Capture the cell that displays the provided text and extract its [X, Y] central coordinate. 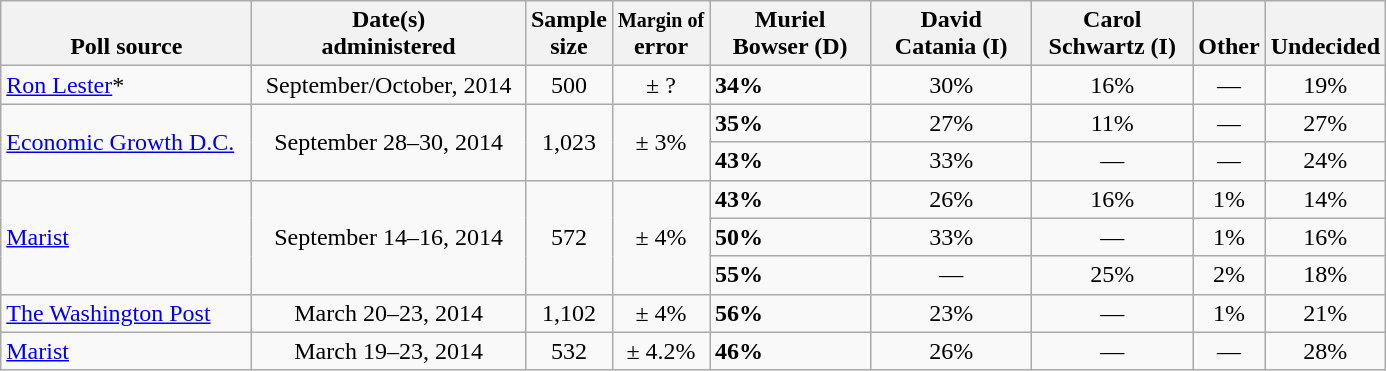
Ron Lester* [126, 85]
532 [568, 351]
24% [1325, 161]
11% [1112, 123]
18% [1325, 275]
572 [568, 237]
The Washington Post [126, 313]
September 28–30, 2014 [389, 142]
Margin oferror [660, 34]
23% [952, 313]
DavidCatania (I) [952, 34]
1,023 [568, 142]
14% [1325, 199]
Other [1229, 34]
46% [790, 351]
2% [1229, 275]
Economic Growth D.C. [126, 142]
34% [790, 85]
Undecided [1325, 34]
56% [790, 313]
March 19–23, 2014 [389, 351]
1,102 [568, 313]
Poll source [126, 34]
Date(s)administered [389, 34]
19% [1325, 85]
500 [568, 85]
28% [1325, 351]
March 20–23, 2014 [389, 313]
21% [1325, 313]
55% [790, 275]
35% [790, 123]
± 4.2% [660, 351]
25% [1112, 275]
30% [952, 85]
MurielBowser (D) [790, 34]
± 3% [660, 142]
September/October, 2014 [389, 85]
± ? [660, 85]
CarolSchwartz (I) [1112, 34]
50% [790, 237]
September 14–16, 2014 [389, 237]
Samplesize [568, 34]
